Provide the [x, y] coordinate of the cell's center where the given text is located.  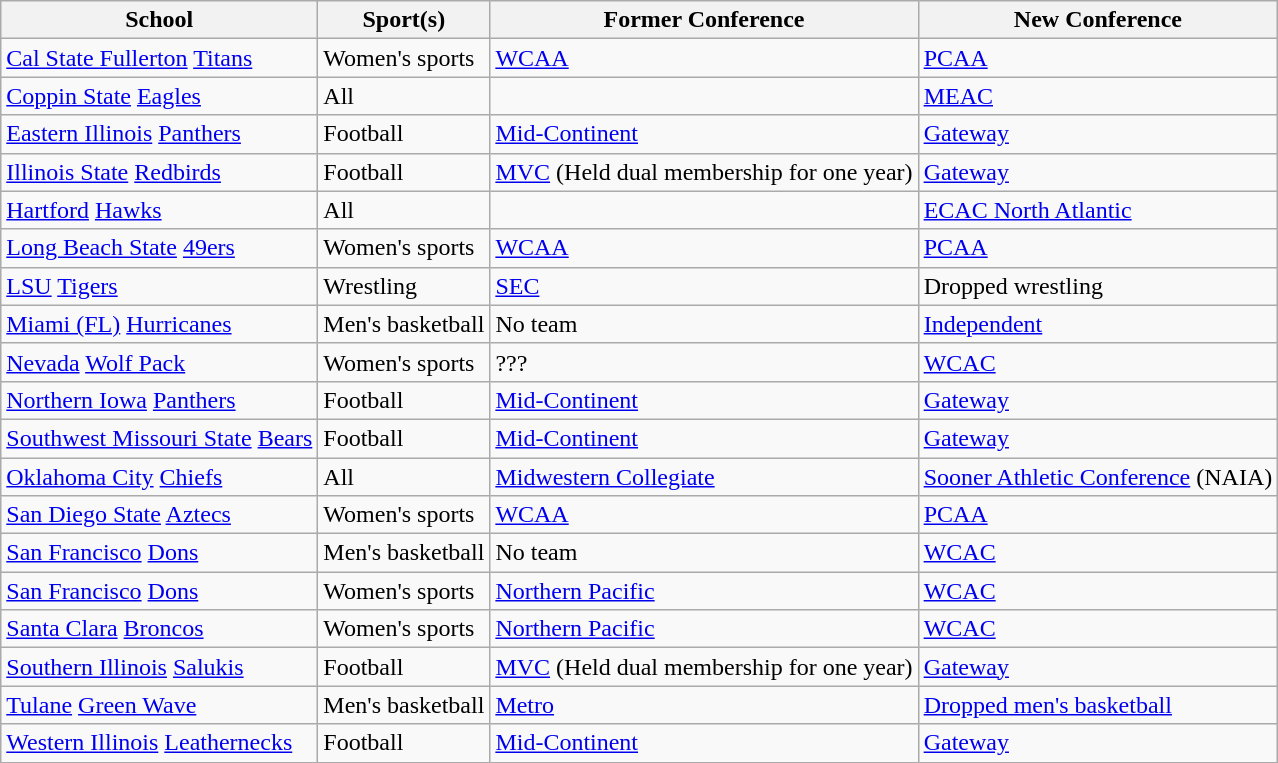
San Diego State Aztecs [160, 515]
Illinois State Redbirds [160, 172]
Nevada Wolf Pack [160, 362]
Dropped wrestling [1098, 286]
Eastern Illinois Panthers [160, 134]
Southern Illinois Salukis [160, 667]
Long Beach State 49ers [160, 248]
Sooner Athletic Conference (NAIA) [1098, 477]
ECAC North Atlantic [1098, 210]
Western Illinois Leathernecks [160, 743]
Independent [1098, 324]
Sport(s) [404, 20]
Midwestern Collegiate [704, 477]
LSU Tigers [160, 286]
Dropped men's basketball [1098, 705]
Cal State Fullerton Titans [160, 58]
Oklahoma City Chiefs [160, 477]
Metro [704, 705]
Tulane Green Wave [160, 705]
Southwest Missouri State Bears [160, 438]
Coppin State Eagles [160, 96]
Miami (FL) Hurricanes [160, 324]
New Conference [1098, 20]
Former Conference [704, 20]
Northern Iowa Panthers [160, 400]
School [160, 20]
MEAC [1098, 96]
??? [704, 362]
Wrestling [404, 286]
SEC [704, 286]
Hartford Hawks [160, 210]
Santa Clara Broncos [160, 629]
